Capture the cell that displays the provided text and extract its (x, y) central coordinate. 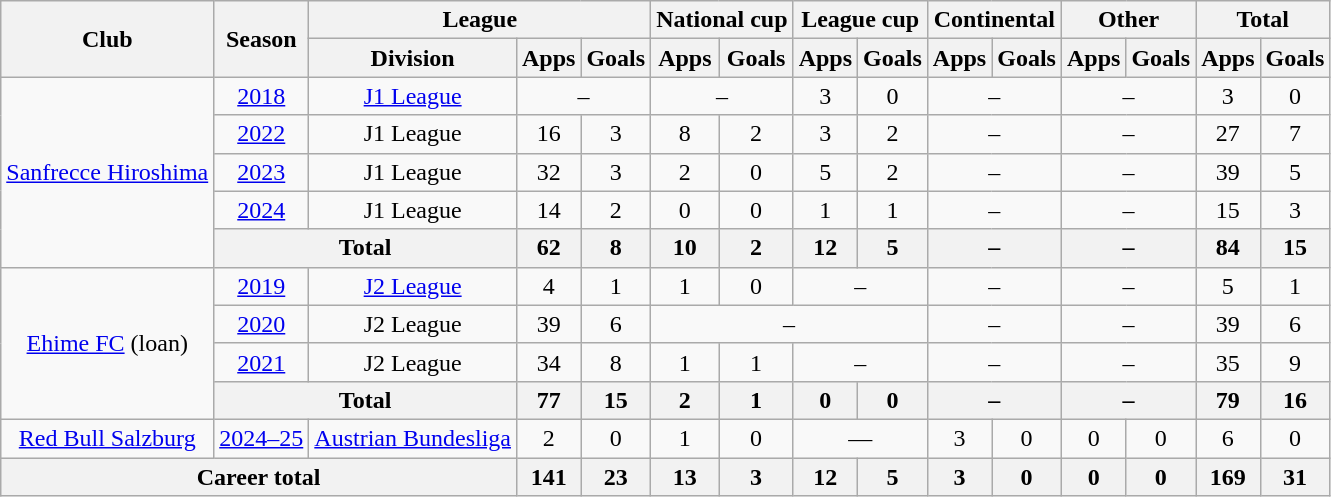
Red Bull Salzburg (108, 438)
27 (1228, 134)
84 (1228, 248)
2023 (262, 172)
13 (685, 477)
9 (1295, 362)
35 (1228, 362)
32 (548, 172)
2021 (262, 362)
2022 (262, 134)
Division (413, 58)
2018 (262, 96)
National cup (722, 20)
10 (685, 248)
Continental (994, 20)
League (480, 20)
League cup (860, 20)
62 (548, 248)
14 (548, 210)
Club (108, 39)
34 (548, 362)
Austrian Bundesliga (413, 438)
23 (616, 477)
7 (1295, 134)
Ehime FC (loan) (108, 343)
Career total (259, 477)
141 (548, 477)
Other (1128, 20)
Sanfrecce Hiroshima (108, 172)
169 (1228, 477)
77 (548, 400)
2019 (262, 286)
2024–25 (262, 438)
2020 (262, 324)
31 (1295, 477)
Season (262, 39)
2024 (262, 210)
— (860, 438)
4 (548, 286)
79 (1228, 400)
